For the text-containing cell, return its midpoint in [x, y] coordinate format. 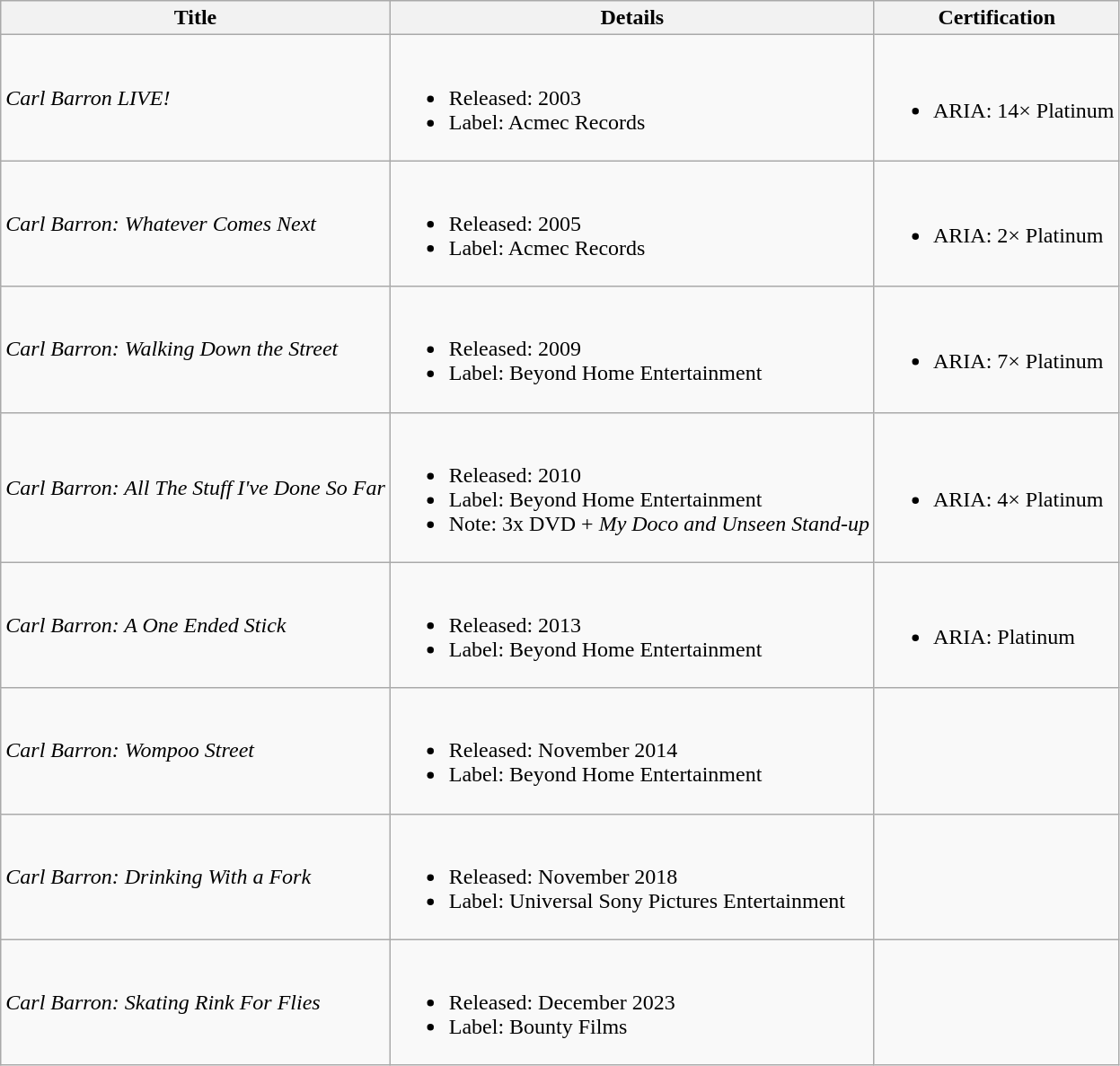
Title [196, 18]
Carl Barron: Walking Down the Street [196, 349]
Carl Barron: Skating Rink For Flies [196, 1002]
ARIA: 14× Platinum [997, 98]
ARIA: 2× Platinum [997, 224]
Carl Barron: A One Ended Stick [196, 625]
ARIA: 4× Platinum [997, 487]
Certification [997, 18]
Carl Barron: Whatever Comes Next [196, 224]
Released: 2013Label: Beyond Home Entertainment [632, 625]
Released: November 2014Label: Beyond Home Entertainment [632, 751]
ARIA: 7× Platinum [997, 349]
Released: November 2018Label: Universal Sony Pictures Entertainment [632, 877]
Carl Barron: All The Stuff I've Done So Far [196, 487]
Details [632, 18]
Released: 2005Label: Acmec Records [632, 224]
ARIA: Platinum [997, 625]
Released: 2010Label: Beyond Home EntertainmentNote: 3x DVD + My Doco and Unseen Stand-up [632, 487]
Released: 2003Label: Acmec Records [632, 98]
Carl Barron: Wompoo Street [196, 751]
Carl Barron: Drinking With a Fork [196, 877]
Released: December 2023Label: Bounty Films [632, 1002]
Released: 2009Label: Beyond Home Entertainment [632, 349]
Carl Barron LIVE! [196, 98]
